For the text-containing cell, return its midpoint in (X, Y) coordinate format. 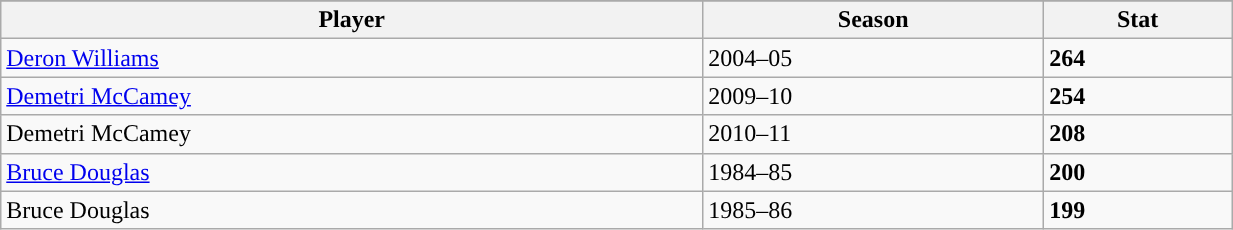
2010–11 (874, 134)
Stat (1138, 20)
200 (1138, 172)
1984–85 (874, 172)
264 (1138, 58)
Deron Williams (352, 58)
254 (1138, 96)
2009–10 (874, 96)
Season (874, 20)
2004–05 (874, 58)
199 (1138, 210)
Player (352, 20)
1985–86 (874, 210)
208 (1138, 134)
